Output the [X, Y] coordinate of the center of the cell containing the given text.  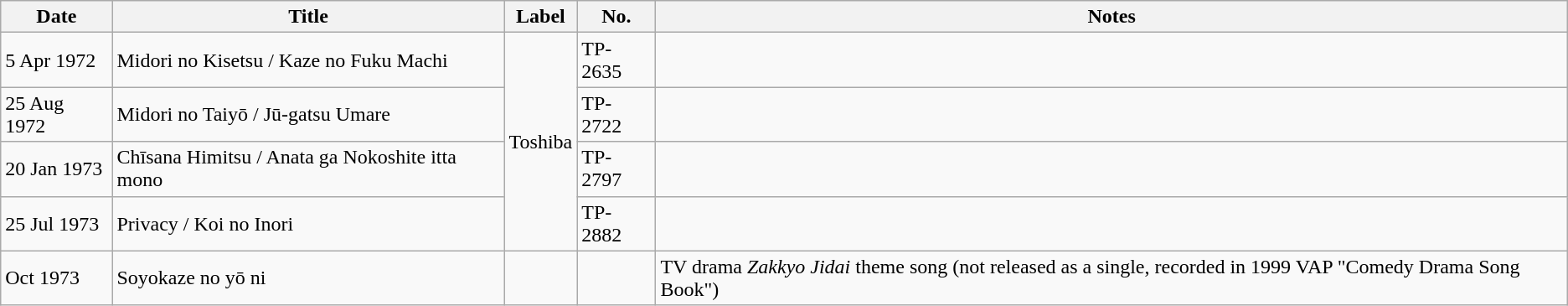
25 Aug 1972 [57, 114]
5 Apr 1972 [57, 60]
Soyokaze no yō ni [308, 278]
20 Jan 1973 [57, 169]
Notes [1112, 17]
Midori no Taiyō / Jū-gatsu Umare [308, 114]
TP-2635 [616, 60]
No. [616, 17]
25 Jul 1973 [57, 223]
Privacy / Koi no Inori [308, 223]
TV drama Zakkyo Jidai theme song (not released as a single, recorded in 1999 VAP "Comedy Drama Song Book") [1112, 278]
TP-2722 [616, 114]
Label [541, 17]
TP-2882 [616, 223]
Title [308, 17]
Chīsana Himitsu / Anata ga Nokoshite itta mono [308, 169]
TP-2797 [616, 169]
Date [57, 17]
Toshiba [541, 142]
Midori no Kisetsu / Kaze no Fuku Machi [308, 60]
Oct 1973 [57, 278]
